Return (x, y) of the center of cell containing provided text 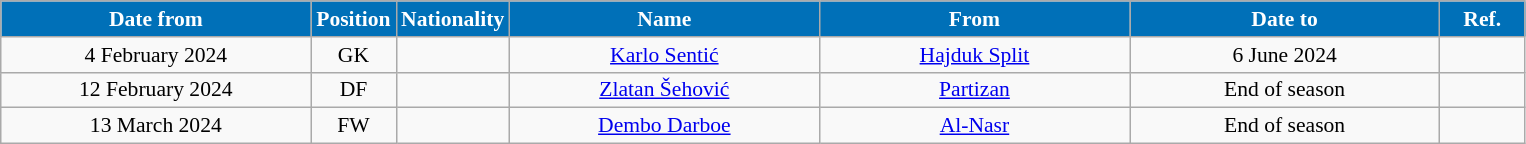
From (974, 19)
Position (354, 19)
Hajduk Split (974, 55)
6 June 2024 (1285, 55)
Partizan (974, 90)
FW (354, 126)
Ref. (1482, 19)
DF (354, 90)
Name (664, 19)
4 February 2024 (156, 55)
GK (354, 55)
12 February 2024 (156, 90)
Zlatan Šehović (664, 90)
Date from (156, 19)
13 March 2024 (156, 126)
Dembo Darboe (664, 126)
Al-Nasr (974, 126)
Date to (1285, 19)
Nationality (452, 19)
Karlo Sentić (664, 55)
